Locate the cell with the specified text and output its [x, y] center coordinate. 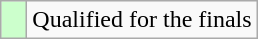
Qualified for the finals [142, 20]
